For the text-containing cell, return its midpoint in [X, Y] coordinate format. 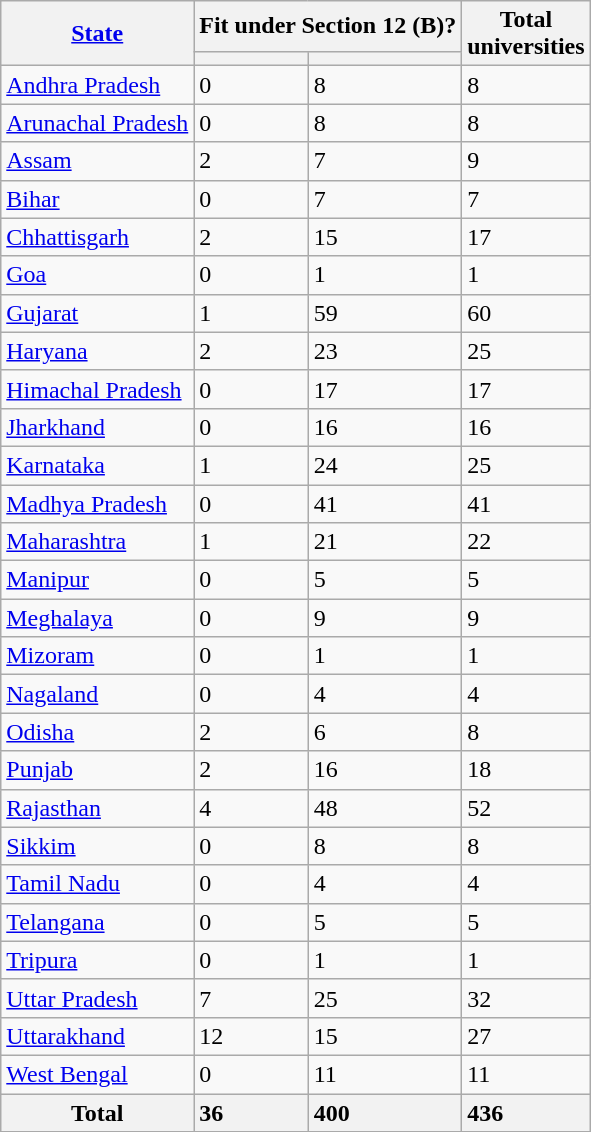
Goa [98, 275]
52 [526, 808]
60 [526, 313]
Maharashtra [98, 542]
Madhya Pradesh [98, 503]
Rajasthan [98, 808]
Mizoram [98, 656]
12 [251, 1036]
436 [526, 1113]
Tamil Nadu [98, 884]
Uttar Pradesh [98, 998]
Arunachal Pradesh [98, 123]
State [98, 34]
Uttarakhand [98, 1036]
18 [526, 770]
23 [385, 351]
Punjab [98, 770]
Nagaland [98, 694]
Haryana [98, 351]
Tripura [98, 960]
36 [251, 1113]
Gujarat [98, 313]
Meghalaya [98, 618]
Bihar [98, 199]
Himachal Pradesh [98, 389]
27 [526, 1036]
22 [526, 542]
59 [385, 313]
6 [385, 732]
32 [526, 998]
Chhattisgarh [98, 237]
Assam [98, 161]
Total [98, 1113]
Andhra Pradesh [98, 85]
Telangana [98, 922]
Jharkhand [98, 427]
Manipur [98, 580]
West Bengal [98, 1074]
21 [385, 542]
Fit under Section 12 (B)? [328, 26]
Karnataka [98, 465]
400 [385, 1113]
48 [385, 808]
Totaluniversities [526, 34]
24 [385, 465]
Sikkim [98, 846]
Odisha [98, 732]
